Locate the cell with the specified text and output its [x, y] center coordinate. 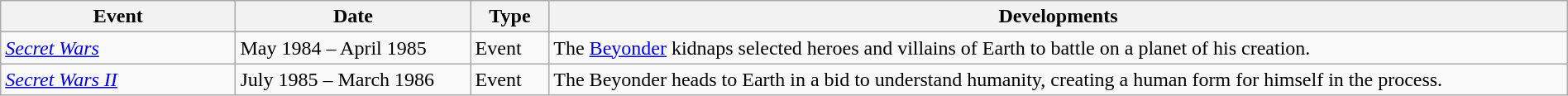
Type [509, 17]
Date [353, 17]
Developments [1059, 17]
Secret Wars II [118, 79]
The Beyonder heads to Earth in a bid to understand humanity, creating a human form for himself in the process. [1059, 79]
May 1984 – April 1985 [353, 48]
The Beyonder kidnaps selected heroes and villains of Earth to battle on a planet of his creation. [1059, 48]
July 1985 – March 1986 [353, 79]
Secret Wars [118, 48]
